Capture the cell that displays the provided text and extract its [x, y] central coordinate. 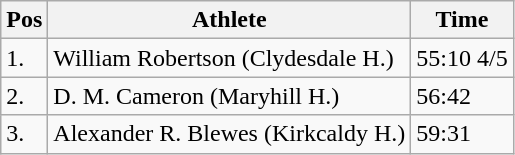
D. M. Cameron (Maryhill H.) [230, 96]
William Robertson (Clydesdale H.) [230, 58]
3. [24, 134]
Time [462, 20]
55:10 4/5 [462, 58]
2. [24, 96]
59:31 [462, 134]
Pos [24, 20]
Athlete [230, 20]
Alexander R. Blewes (Kirkcaldy H.) [230, 134]
56:42 [462, 96]
1. [24, 58]
